Extract the [X, Y] coordinate from the center of the cell holding the provided text.  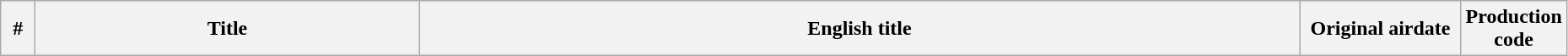
Original airdate [1380, 29]
English title [859, 29]
Title [228, 29]
# [19, 29]
Production code [1513, 29]
